From the cell containing the given text, extract its center point as [X, Y] coordinate. 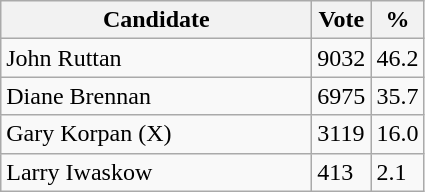
John Ruttan [156, 58]
Candidate [156, 20]
3119 [342, 134]
16.0 [398, 134]
6975 [342, 96]
2.1 [398, 172]
Diane Brennan [156, 96]
Vote [342, 20]
Gary Korpan (X) [156, 134]
Larry Iwaskow [156, 172]
9032 [342, 58]
% [398, 20]
413 [342, 172]
46.2 [398, 58]
35.7 [398, 96]
